For the text-containing cell, return its midpoint in [x, y] coordinate format. 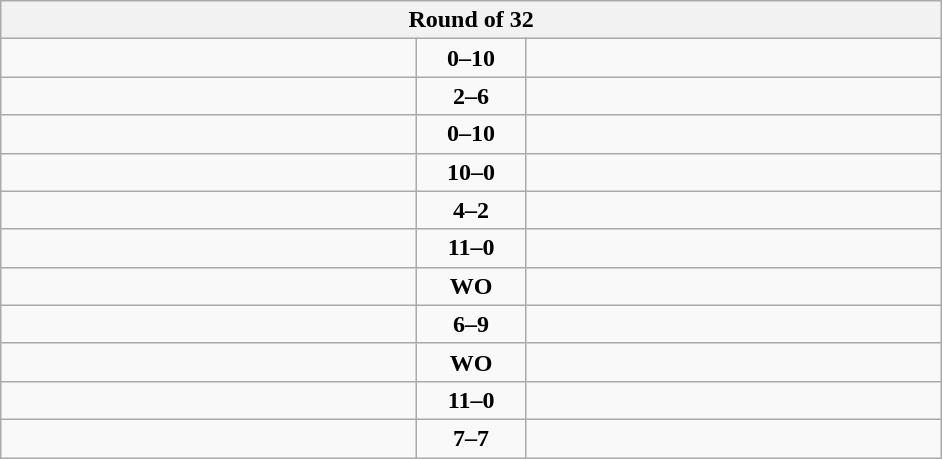
Round of 32 [472, 20]
2–6 [472, 96]
10–0 [472, 172]
6–9 [472, 324]
7–7 [472, 438]
4–2 [472, 210]
